Output the (x, y) coordinate of the center of the cell containing the given text.  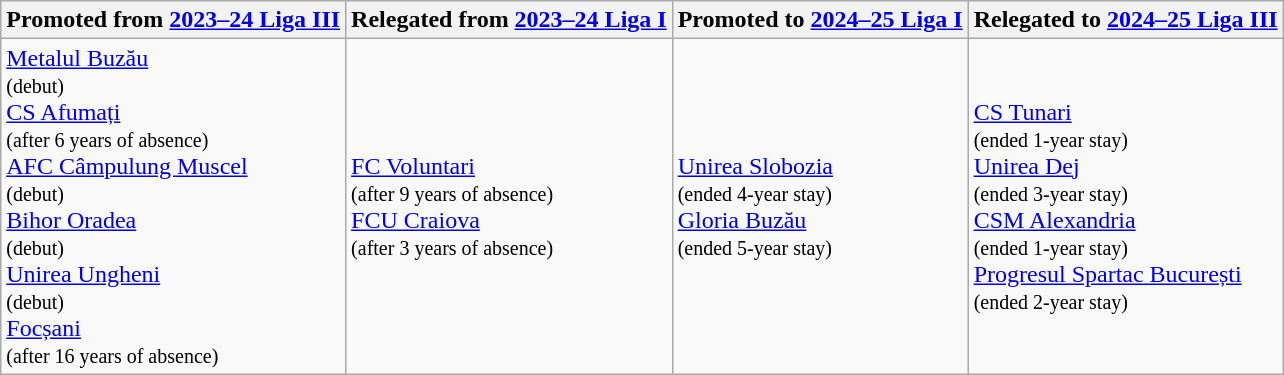
Relegated from 2023–24 Liga I (510, 20)
CS Tunari (ended 1-year stay) Unirea Dej (ended 3-year stay) CSM Alexandria (ended 1-year stay) Progresul Spartac București (ended 2-year stay) (1126, 206)
Promoted from 2023–24 Liga III (174, 20)
Unirea Slobozia (ended 4-year stay) Gloria Buzău (ended 5-year stay) (820, 206)
FC Voluntari (after 9 years of absence) FCU Craiova (after 3 years of absence) (510, 206)
Promoted to 2024–25 Liga I (820, 20)
Relegated to 2024–25 Liga III (1126, 20)
